Provide the (X, Y) coordinate of the cell's center where the given text is located.  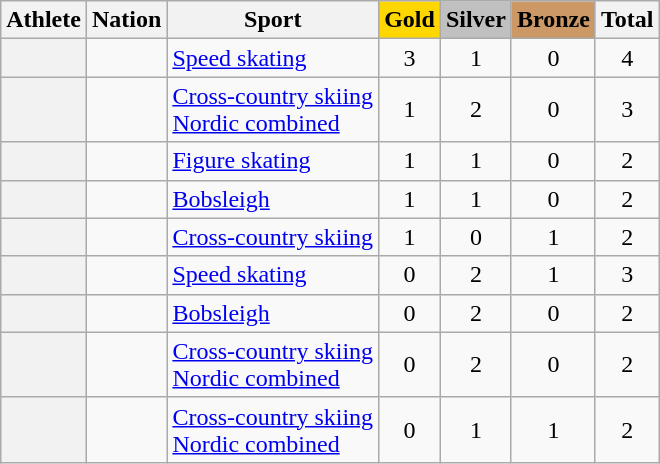
Gold (410, 20)
Cross-country skiing (273, 237)
Total (627, 20)
Bronze (553, 20)
Sport (273, 20)
Silver (476, 20)
4 (627, 58)
Athlete (44, 20)
Nation (126, 20)
Figure skating (273, 161)
